Locate the cell with the specified text and output its (X, Y) center coordinate. 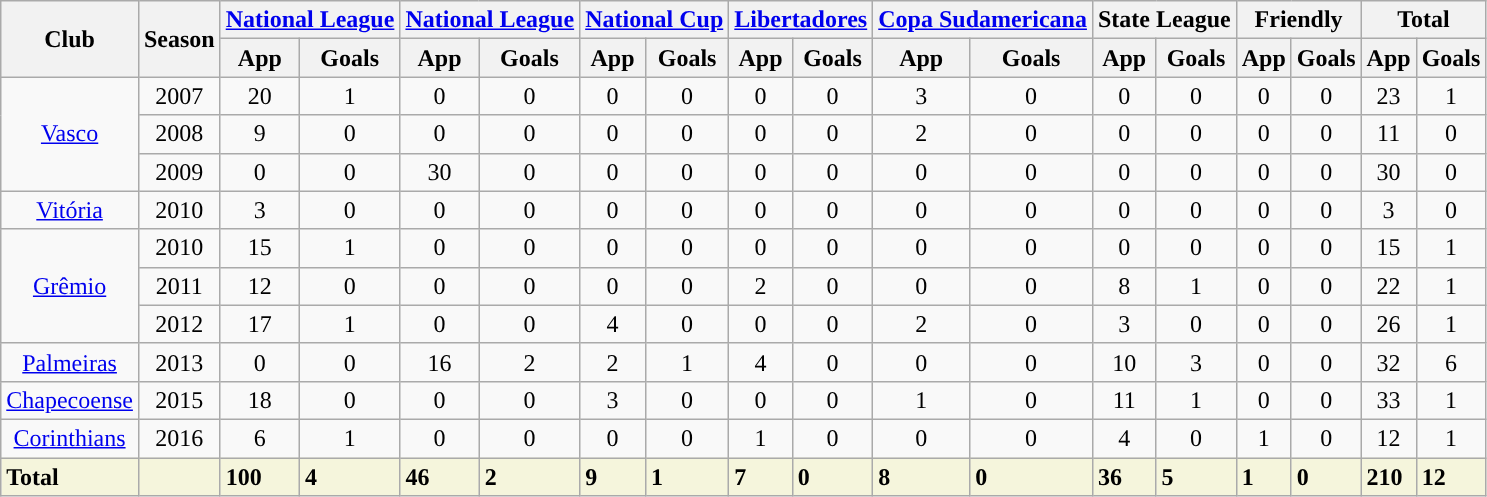
5 (1196, 477)
17 (260, 324)
Chapecoense (70, 400)
Corinthians (70, 438)
Season (179, 39)
2012 (179, 324)
210 (1388, 477)
National Cup (654, 20)
7 (761, 477)
2007 (179, 96)
Friendly (1298, 20)
2016 (179, 438)
Vasco (70, 134)
Copa Sudamericana (983, 20)
100 (260, 477)
18 (260, 400)
20 (260, 96)
2008 (179, 134)
26 (1388, 324)
46 (440, 477)
2011 (179, 286)
36 (1124, 477)
22 (1388, 286)
2013 (179, 362)
Libertadores (801, 20)
10 (1124, 362)
33 (1388, 400)
Club (70, 39)
State League (1164, 20)
23 (1388, 96)
32 (1388, 362)
Palmeiras (70, 362)
Vitória (70, 210)
Grêmio (70, 286)
16 (440, 362)
2009 (179, 172)
2015 (179, 400)
